Detect which cell encompasses the target text, then output its [X, Y] center coordinate. 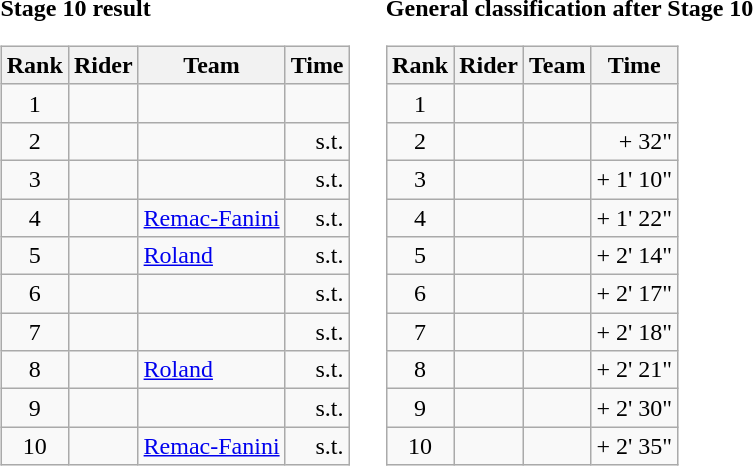
+ 32" [634, 141]
+ 1' 10" [634, 179]
+ 2' 17" [634, 294]
+ 2' 30" [634, 408]
+ 2' 14" [634, 256]
+ 2' 18" [634, 332]
+ 1' 22" [634, 217]
+ 2' 35" [634, 446]
+ 2' 21" [634, 370]
